Identify which cell holds the provided text, then report its [x, y] central coordinate. 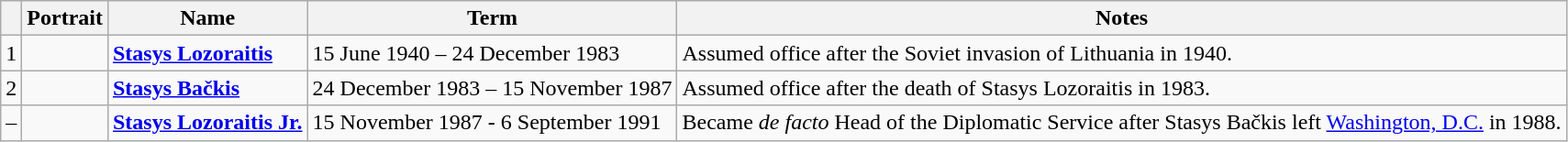
Term [492, 18]
Stasys Lozoraitis [207, 53]
Stasys Lozoraitis Jr. [207, 123]
– [11, 123]
15 November 1987 - 6 September 1991 [492, 123]
Portrait [65, 18]
1 [11, 53]
Became de facto Head of the Diplomatic Service after Stasys Bačkis left Washington, D.C. in 1988. [1121, 123]
Notes [1121, 18]
Assumed office after the Soviet invasion of Lithuania in 1940. [1121, 53]
2 [11, 88]
15 June 1940 – 24 December 1983 [492, 53]
Stasys Bačkis [207, 88]
24 December 1983 – 15 November 1987 [492, 88]
Name [207, 18]
Assumed office after the death of Stasys Lozoraitis in 1983. [1121, 88]
